Provide the (x, y) coordinate of the cell's center where the given text is located.  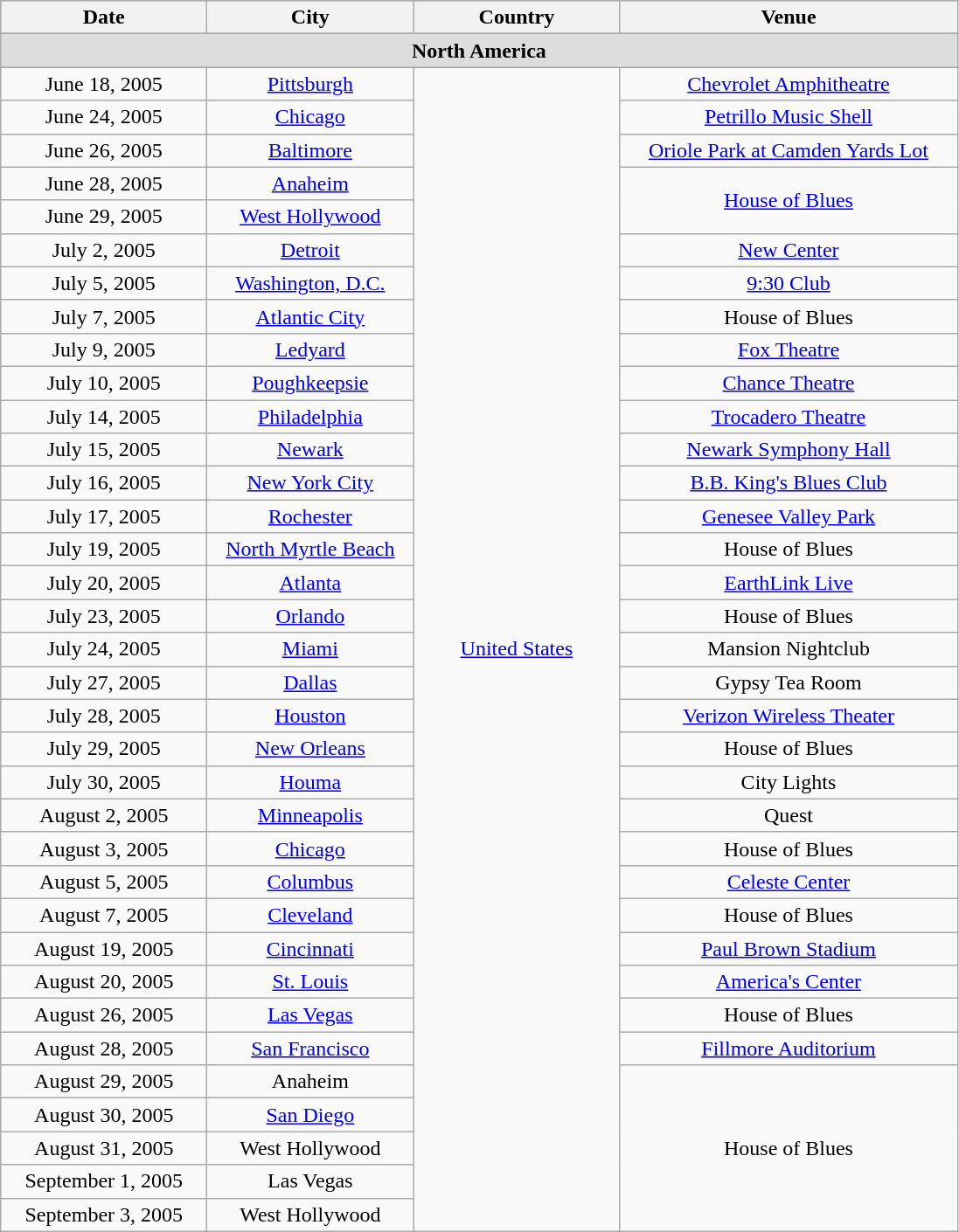
July 20, 2005 (104, 583)
August 30, 2005 (104, 1115)
June 24, 2005 (104, 117)
Houston (310, 716)
9:30 Club (789, 283)
Celeste Center (789, 882)
United States (517, 649)
August 7, 2005 (104, 915)
San Diego (310, 1115)
North Myrtle Beach (310, 550)
America's Center (789, 982)
June 26, 2005 (104, 150)
San Francisco (310, 1049)
Poughkeepsie (310, 383)
Trocadero Theatre (789, 417)
Chance Theatre (789, 383)
August 19, 2005 (104, 948)
Date (104, 17)
Country (517, 17)
August 2, 2005 (104, 815)
August 20, 2005 (104, 982)
August 31, 2005 (104, 1148)
Genesee Valley Park (789, 516)
Fillmore Auditorium (789, 1049)
Philadelphia (310, 417)
Columbus (310, 882)
Oriole Park at Camden Yards Lot (789, 150)
Fox Theatre (789, 350)
July 23, 2005 (104, 616)
June 29, 2005 (104, 217)
Cincinnati (310, 948)
Paul Brown Stadium (789, 948)
Chevrolet Amphitheatre (789, 84)
July 28, 2005 (104, 716)
July 29, 2005 (104, 749)
Minneapolis (310, 815)
Detroit (310, 250)
Petrillo Music Shell (789, 117)
July 16, 2005 (104, 483)
New Center (789, 250)
July 7, 2005 (104, 316)
July 27, 2005 (104, 682)
Quest (789, 815)
August 26, 2005 (104, 1015)
Washington, D.C. (310, 283)
Atlantic City (310, 316)
EarthLink Live (789, 583)
Venue (789, 17)
City Lights (789, 782)
July 30, 2005 (104, 782)
Atlanta (310, 583)
September 3, 2005 (104, 1215)
St. Louis (310, 982)
July 17, 2005 (104, 516)
Newark Symphony Hall (789, 450)
Gypsy Tea Room (789, 682)
July 19, 2005 (104, 550)
Orlando (310, 616)
Baltimore (310, 150)
New York City (310, 483)
July 24, 2005 (104, 649)
July 14, 2005 (104, 417)
Newark (310, 450)
July 9, 2005 (104, 350)
June 28, 2005 (104, 183)
Rochester (310, 516)
Pittsburgh (310, 84)
New Orleans (310, 749)
Houma (310, 782)
Dallas (310, 682)
August 5, 2005 (104, 882)
July 2, 2005 (104, 250)
Verizon Wireless Theater (789, 716)
August 29, 2005 (104, 1082)
July 5, 2005 (104, 283)
North America (479, 51)
Mansion Nightclub (789, 649)
July 15, 2005 (104, 450)
Cleveland (310, 915)
June 18, 2005 (104, 84)
August 3, 2005 (104, 848)
July 10, 2005 (104, 383)
City (310, 17)
B.B. King's Blues Club (789, 483)
August 28, 2005 (104, 1049)
Miami (310, 649)
Ledyard (310, 350)
September 1, 2005 (104, 1181)
